Extract the [x, y] coordinate from the center of the cell holding the provided text.  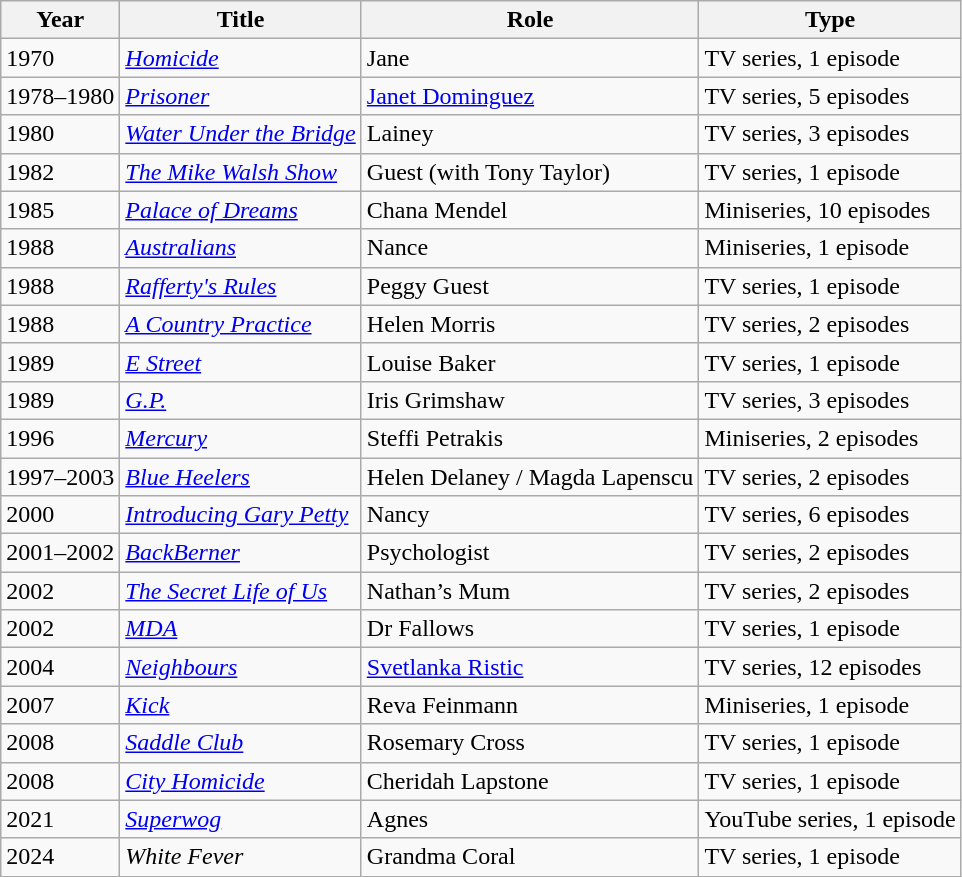
Introducing Gary Petty [240, 515]
Nancy [530, 515]
E Street [240, 362]
Agnes [530, 819]
Australians [240, 248]
Kick [240, 705]
Blue Heelers [240, 477]
Janet Dominguez [530, 96]
Water Under the Bridge [240, 134]
Steffi Petrakis [530, 438]
BackBerner [240, 553]
1982 [60, 172]
Psychologist [530, 553]
YouTube series, 1 episode [830, 819]
White Fever [240, 857]
1996 [60, 438]
G.P. [240, 400]
1970 [60, 58]
Mercury [240, 438]
1980 [60, 134]
Guest (with Tony Taylor) [530, 172]
A Country Practice [240, 324]
2004 [60, 667]
TV series, 5 episodes [830, 96]
Lainey [530, 134]
Title [240, 20]
Svetlanka Ristic [530, 667]
TV series, 12 episodes [830, 667]
Miniseries, 2 episodes [830, 438]
Type [830, 20]
2007 [60, 705]
1985 [60, 210]
Chana Mendel [530, 210]
City Homicide [240, 781]
Superwog [240, 819]
The Mike Walsh Show [240, 172]
Jane [530, 58]
The Secret Life of Us [240, 591]
1978–1980 [60, 96]
Iris Grimshaw [530, 400]
Saddle Club [240, 743]
Cheridah Lapstone [530, 781]
Neighbours [240, 667]
Helen Delaney / Magda Lapenscu [530, 477]
Nathan’s Mum [530, 591]
2000 [60, 515]
Rosemary Cross [530, 743]
Year [60, 20]
Grandma Coral [530, 857]
Reva Feinmann [530, 705]
2024 [60, 857]
Louise Baker [530, 362]
Dr Fallows [530, 629]
1997–2003 [60, 477]
Homicide [240, 58]
Nance [530, 248]
2001–2002 [60, 553]
Rafferty's Rules [240, 286]
TV series, 6 episodes [830, 515]
Prisoner [240, 96]
Peggy Guest [530, 286]
Role [530, 20]
Helen Morris [530, 324]
MDA [240, 629]
2021 [60, 819]
Palace of Dreams [240, 210]
Miniseries, 10 episodes [830, 210]
